Pinpoint the cell where the given text exists, returning its (x, y) midpoint coordinate. 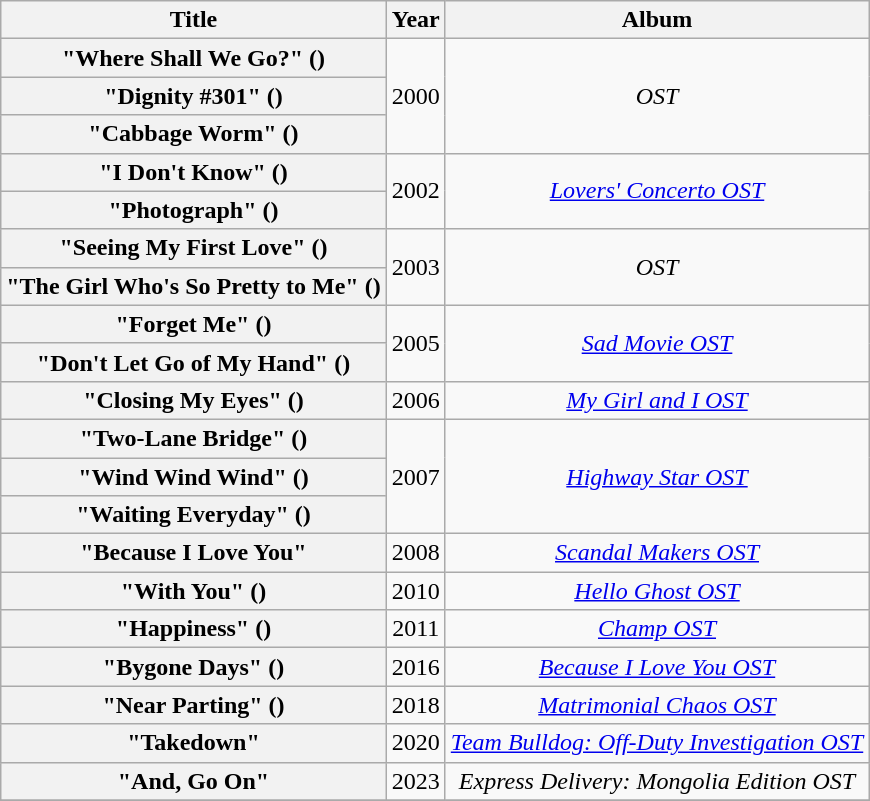
2008 (416, 553)
"Near Parting" () (194, 705)
Hello Ghost OST (656, 591)
"Two-Lane Bridge" () (194, 438)
"Don't Let Go of My Hand" () (194, 362)
Because I Love You OST (656, 667)
2011 (416, 629)
"Closing My Eyes" () (194, 400)
"Bygone Days" () (194, 667)
"Waiting Everyday" () (194, 515)
Lovers' Concerto OST (656, 191)
2023 (416, 781)
"Wind Wind Wind" () (194, 477)
"Because I Love You" (194, 553)
My Girl and I OST (656, 400)
"Cabbage Worm" () (194, 134)
2018 (416, 705)
Team Bulldog: Off-Duty Investigation OST (656, 743)
"Happiness" () (194, 629)
2007 (416, 476)
2005 (416, 343)
"Takedown" (194, 743)
2002 (416, 191)
2016 (416, 667)
2010 (416, 591)
Sad Movie OST (656, 343)
"Seeing My First Love" () (194, 248)
Scandal Makers OST (656, 553)
"Photograph" () (194, 210)
"The Girl Who's So Pretty to Me" () (194, 286)
Express Delivery: Mongolia Edition OST (656, 781)
Year (416, 20)
2006 (416, 400)
Album (656, 20)
Matrimonial Chaos OST (656, 705)
"With You" () (194, 591)
2020 (416, 743)
Champ OST (656, 629)
"Dignity #301" () (194, 96)
Title (194, 20)
"And, Go On" (194, 781)
"I Don't Know" () (194, 172)
"Where Shall We Go?" () (194, 58)
2000 (416, 96)
"Forget Me" () (194, 324)
Highway Star OST (656, 476)
2003 (416, 267)
